Extract the (X, Y) coordinate from the center of the cell holding the provided text.  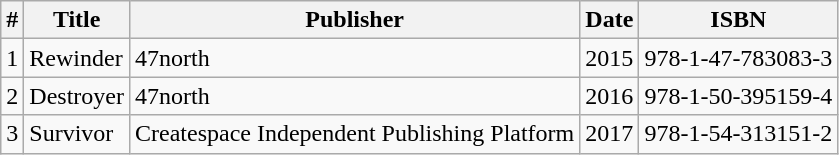
2 (12, 96)
3 (12, 134)
ISBN (738, 20)
Date (610, 20)
2015 (610, 58)
Title (77, 20)
978-1-47-783083-3 (738, 58)
Publisher (355, 20)
# (12, 20)
2016 (610, 96)
978-1-50-395159-4 (738, 96)
1 (12, 58)
Createspace Independent Publishing Platform (355, 134)
978-1-54-313151-2 (738, 134)
2017 (610, 134)
Rewinder (77, 58)
Survivor (77, 134)
Destroyer (77, 96)
